Return the [X, Y] coordinate for the center point of the cell that contains the specified text.  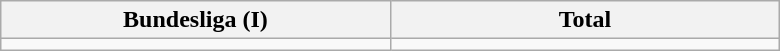
Bundesliga (I) [196, 20]
Total [584, 20]
